Locate the cell with the specified text and output its (x, y) center coordinate. 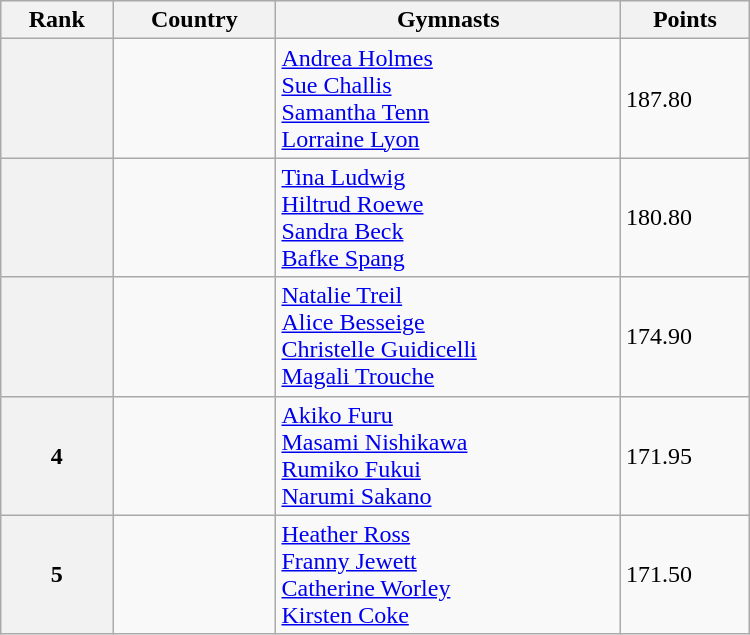
Country (194, 20)
Gymnasts (448, 20)
5 (57, 574)
4 (57, 456)
171.50 (686, 574)
171.95 (686, 456)
180.80 (686, 218)
174.90 (686, 336)
Andrea Holmes Sue Challis Samantha Tenn Lorraine Lyon (448, 98)
Akiko Furu Masami Nishikawa Rumiko Fukui Narumi Sakano (448, 456)
Natalie Treil Alice Besseige Christelle Guidicelli Magali Trouche (448, 336)
Heather Ross Franny Jewett Catherine Worley Kirsten Coke (448, 574)
Rank (57, 20)
Points (686, 20)
Tina Ludwig Hiltrud Roewe Sandra Beck Bafke Spang (448, 218)
187.80 (686, 98)
